For the text-containing cell, return its midpoint in (x, y) coordinate format. 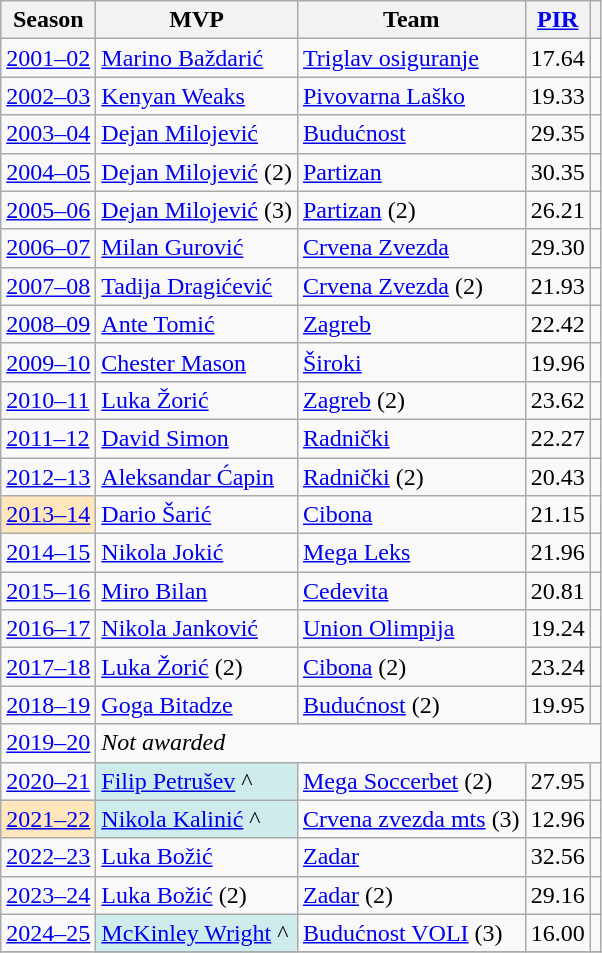
Dejan Milojević (3) (197, 210)
Aleksandar Ćapin (197, 477)
Radnički (2) (411, 477)
Radnički (411, 438)
Partizan (2) (411, 210)
2021–22 (48, 819)
Cibona (2) (411, 667)
2006–07 (48, 248)
Cedevita (411, 591)
17.64 (558, 58)
22.42 (558, 324)
32.56 (558, 857)
Partizan (411, 172)
2001–02 (48, 58)
Nikola Janković (197, 629)
Budućnost (411, 134)
2016–17 (48, 629)
Kenyan Weaks (197, 96)
Union Olimpija (411, 629)
30.35 (558, 172)
Budućnost (2) (411, 705)
21.15 (558, 515)
Luka Žorić (197, 400)
Ante Tomić (197, 324)
2010–11 (48, 400)
2012–13 (48, 477)
21.96 (558, 553)
Nikola Kalinić ^ (197, 819)
MVP (197, 20)
19.96 (558, 362)
20.43 (558, 477)
Season (48, 20)
Zagreb (411, 324)
Crvena zvezda mts (3) (411, 819)
Dario Šarić (197, 515)
12.96 (558, 819)
21.93 (558, 286)
Marino Baždarić (197, 58)
2017–18 (48, 667)
26.21 (558, 210)
2011–12 (48, 438)
2019–20 (48, 743)
Chester Mason (197, 362)
2005–06 (48, 210)
Zagreb (2) (411, 400)
Crvena Zvezda (411, 248)
Široki (411, 362)
2014–15 (48, 553)
Miro Bilan (197, 591)
2009–10 (48, 362)
16.00 (558, 933)
29.35 (558, 134)
Luka Božić (197, 857)
Goga Bitadze (197, 705)
Filip Petrušev ^ (197, 781)
23.62 (558, 400)
29.16 (558, 895)
Crvena Zvezda (2) (411, 286)
Milan Gurović (197, 248)
19.33 (558, 96)
Dejan Milojević (2) (197, 172)
Dejan Milojević (197, 134)
19.24 (558, 629)
29.30 (558, 248)
David Simon (197, 438)
2015–16 (48, 591)
2008–09 (48, 324)
2004–05 (48, 172)
2003–04 (48, 134)
22.27 (558, 438)
Triglav osiguranje (411, 58)
2023–24 (48, 895)
2020–21 (48, 781)
2022–23 (48, 857)
2018–19 (48, 705)
Zadar (411, 857)
McKinley Wright ^ (197, 933)
PIR (558, 20)
Pivovarna Laško (411, 96)
23.24 (558, 667)
Tadija Dragićević (197, 286)
Luka Božić (2) (197, 895)
27.95 (558, 781)
Mega Soccerbet (2) (411, 781)
2013–14 (48, 515)
Luka Žorić (2) (197, 667)
Cibona (411, 515)
Mega Leks (411, 553)
2007–08 (48, 286)
Zadar (2) (411, 895)
2024–25 (48, 933)
Budućnost VOLI (3) (411, 933)
Team (411, 20)
Not awarded (348, 743)
2002–03 (48, 96)
19.95 (558, 705)
20.81 (558, 591)
Nikola Jokić (197, 553)
